Locate the cell with the specified text and output its [x, y] center coordinate. 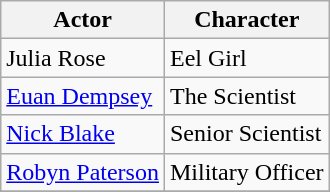
Nick Blake [83, 134]
Euan Dempsey [83, 96]
Senior Scientist [246, 134]
Military Officer [246, 172]
Eel Girl [246, 58]
Character [246, 20]
The Scientist [246, 96]
Robyn Paterson [83, 172]
Actor [83, 20]
Julia Rose [83, 58]
